Output the [X, Y] coordinate of the center of the cell containing the given text.  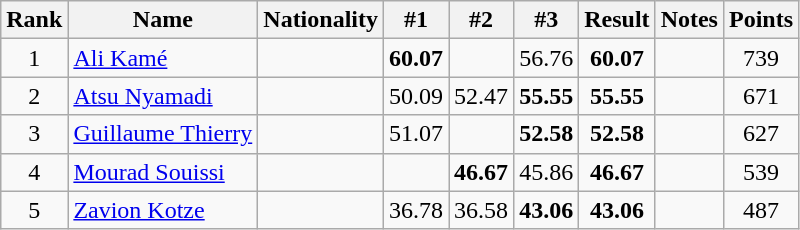
671 [760, 96]
52.47 [482, 96]
Name [163, 20]
Result [617, 20]
739 [760, 58]
#1 [416, 20]
2 [34, 96]
36.58 [482, 210]
Guillaume Thierry [163, 134]
Nationality [321, 20]
4 [34, 172]
51.07 [416, 134]
Rank [34, 20]
#3 [546, 20]
50.09 [416, 96]
487 [760, 210]
627 [760, 134]
Ali Kamé [163, 58]
5 [34, 210]
Zavion Kotze [163, 210]
45.86 [546, 172]
1 [34, 58]
56.76 [546, 58]
Atsu Nyamadi [163, 96]
Mourad Souissi [163, 172]
3 [34, 134]
#2 [482, 20]
Points [760, 20]
Notes [689, 20]
539 [760, 172]
36.78 [416, 210]
